Output the (X, Y) coordinate of the center of the cell containing the given text.  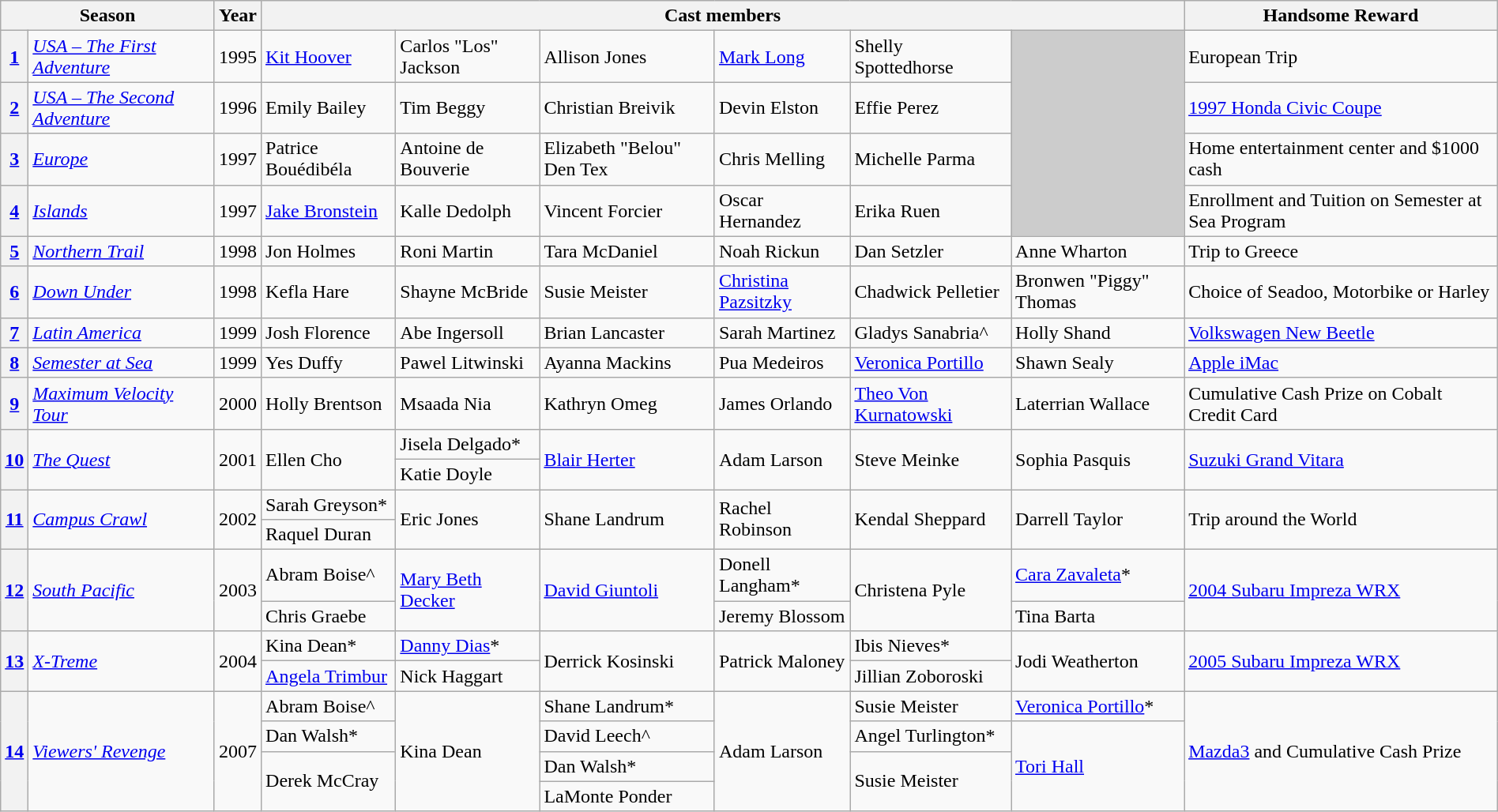
Msaada Nia (468, 403)
Enrollment and Tuition on Semester at Sea Program (1342, 210)
Josh Florence (329, 333)
David Giuntoli (627, 591)
Veronica Portillo* (1098, 706)
9 (14, 403)
Shane Landrum (627, 520)
Ibis Nieves* (931, 646)
Trip around the World (1342, 520)
2002 (237, 520)
2005 Subaru Impreza WRX (1342, 661)
11 (14, 520)
Pua Medeiros (782, 363)
Erika Ruen (931, 210)
Christian Breivik (627, 107)
Veronica Portillo (931, 363)
Jake Bronstein (329, 210)
Jeremy Blossom (782, 616)
Roni Martin (468, 251)
Down Under (122, 292)
Brian Lancaster (627, 333)
1 (14, 57)
Sophia Pasquis (1098, 459)
10 (14, 459)
Holly Shand (1098, 333)
Jisela Delgado* (468, 444)
2004 (237, 661)
Kathryn Omeg (627, 403)
Shayne McBride (468, 292)
Michelle Parma (931, 160)
Kina Dean (468, 751)
1997 Honda Civic Coupe (1342, 107)
Volkswagen New Beetle (1342, 333)
Derek McCray (329, 781)
Christina Pazsitzky (782, 292)
13 (14, 661)
1995 (237, 57)
Kefla Hare (329, 292)
3 (14, 160)
Season (107, 16)
2003 (237, 591)
Katie Doyle (468, 474)
Elizabeth "Belou" Den Tex (627, 160)
Emily Bailey (329, 107)
Jillian Zoboroski (931, 676)
Islands (122, 210)
Nick Haggart (468, 676)
Cara Zavaleta* (1098, 575)
Yes Duffy (329, 363)
Apple iMac (1342, 363)
Sarah Greyson* (329, 505)
Northern Trail (122, 251)
Raquel Duran (329, 535)
Noah Rickun (782, 251)
Pawel Litwinski (468, 363)
Angel Turlington* (931, 736)
Christena Pyle (931, 591)
Devin Elston (782, 107)
Gladys Sanabria^ (931, 333)
14 (14, 751)
Tina Barta (1098, 616)
Kina Dean* (329, 646)
Anne Wharton (1098, 251)
Theo Von Kurnatowski (931, 403)
Kendal Sheppard (931, 520)
5 (14, 251)
7 (14, 333)
Mazda3 and Cumulative Cash Prize (1342, 751)
Tara McDaniel (627, 251)
8 (14, 363)
2000 (237, 403)
2 (14, 107)
Europe (122, 160)
Bronwen "Piggy" Thomas (1098, 292)
2004 Subaru Impreza WRX (1342, 591)
Laterrian Wallace (1098, 403)
Danny Dias* (468, 646)
Oscar Hernandez (782, 210)
Patrice Bouédibéla (329, 160)
Donell Langham* (782, 575)
Mark Long (782, 57)
Angela Trimbur (329, 676)
Shawn Sealy (1098, 363)
Derrick Kosinski (627, 661)
Campus Crawl (122, 520)
Handsome Reward (1342, 16)
South Pacific (122, 591)
Tori Hall (1098, 766)
Shane Landrum* (627, 706)
Semester at Sea (122, 363)
Ayanna Mackins (627, 363)
Carlos "Los" Jackson (468, 57)
12 (14, 591)
Jon Holmes (329, 251)
Tim Beggy (468, 107)
Chris Graebe (329, 616)
Allison Jones (627, 57)
Shelly Spottedhorse (931, 57)
James Orlando (782, 403)
Suzuki Grand Vitara (1342, 459)
Antoine de Bouverie (468, 160)
Eric Jones (468, 520)
Chris Melling (782, 160)
David Leech^ (627, 736)
LaMonte Ponder (627, 796)
Choice of Seadoo, Motorbike or Harley (1342, 292)
4 (14, 210)
Patrick Maloney (782, 661)
Kalle Dedolph (468, 210)
Year (237, 16)
Viewers' Revenge (122, 751)
Effie Perez (931, 107)
European Trip (1342, 57)
Rachel Robinson (782, 520)
USA – The First Adventure (122, 57)
Vincent Forcier (627, 210)
Cumulative Cash Prize on Cobalt Credit Card (1342, 403)
6 (14, 292)
1996 (237, 107)
Maximum Velocity Tour (122, 403)
Abe Ingersoll (468, 333)
Cast members (723, 16)
Steve Meinke (931, 459)
Dan Setzler (931, 251)
Ellen Cho (329, 459)
Home entertainment center and $1000 cash (1342, 160)
USA – The Second Adventure (122, 107)
The Quest (122, 459)
Jodi Weatherton (1098, 661)
Sarah Martinez (782, 333)
Mary Beth Decker (468, 591)
X-Treme (122, 661)
Chadwick Pelletier (931, 292)
2001 (237, 459)
Kit Hoover (329, 57)
2007 (237, 751)
Holly Brentson (329, 403)
Darrell Taylor (1098, 520)
Blair Herter (627, 459)
Trip to Greece (1342, 251)
Latin America (122, 333)
